Determine the [x, y] coordinate at the center of the cell enclosing the given text.  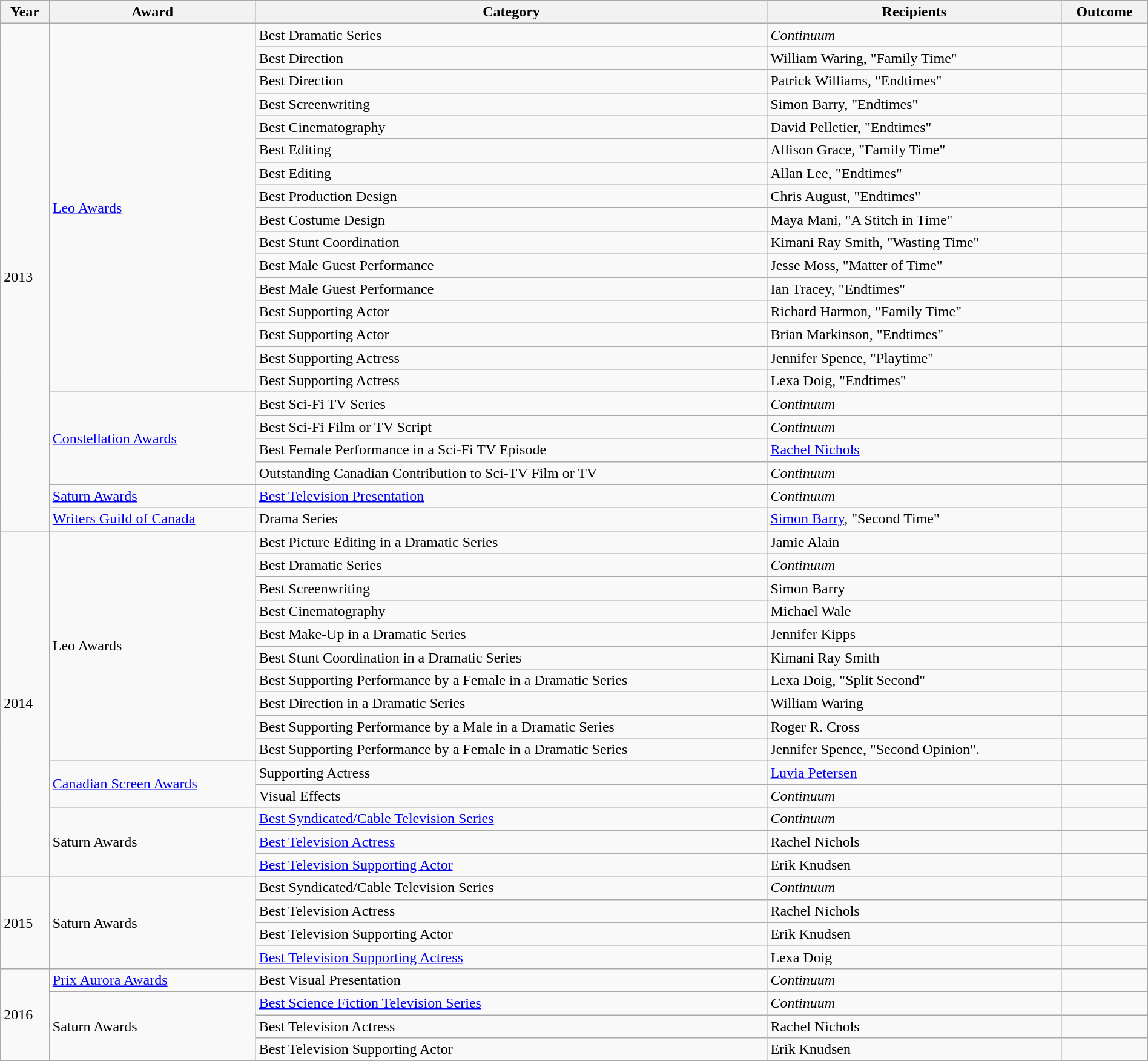
Drama Series [511, 519]
Best Costume Design [511, 219]
Lexa Doig, "Endtimes" [914, 381]
Best Picture Editing in a Dramatic Series [511, 542]
Award [153, 12]
Lexa Doig, "Split Second" [914, 681]
Best Stunt Coordination in a Dramatic Series [511, 657]
William Waring, "Family Time" [914, 58]
Constellation Awards [153, 438]
Best Stunt Coordination [511, 242]
Supporting Actress [511, 773]
Simon Barry [914, 588]
Allison Grace, "Family Time" [914, 150]
Jennifer Spence, "Second Opinion". [914, 750]
Chris August, "Endtimes" [914, 196]
Best Supporting Performance by a Male in a Dramatic Series [511, 727]
Jennifer Spence, "Playtime" [914, 358]
Ian Tracey, "Endtimes" [914, 289]
Jamie Alain [914, 542]
Roger R. Cross [914, 727]
Best Production Design [511, 196]
Best Television Supporting Actress [511, 957]
2015 [25, 922]
Year [25, 12]
Brian Markinson, "Endtimes" [914, 335]
Allan Lee, "Endtimes" [914, 173]
Jesse Moss, "Matter of Time" [914, 265]
David Pelletier, "Endtimes" [914, 127]
Best Direction in a Dramatic Series [511, 704]
Recipients [914, 12]
Outstanding Canadian Contribution to Sci-TV Film or TV [511, 473]
Category [511, 12]
Best Sci-Fi Film or TV Script [511, 427]
Patrick Williams, "Endtimes" [914, 81]
Maya Mani, "A Stitch in Time" [914, 219]
Jennifer Kipps [914, 634]
Simon Barry, "Endtimes" [914, 104]
2014 [25, 704]
Kimani Ray Smith, "Wasting Time" [914, 242]
Canadian Screen Awards [153, 784]
Best Female Performance in a Sci-Fi TV Episode [511, 450]
Writers Guild of Canada [153, 519]
Best Visual Presentation [511, 980]
Best Sci-Fi TV Series [511, 404]
Kimani Ray Smith [914, 657]
Luvia Petersen [914, 773]
2016 [25, 1014]
Simon Barry, "Second Time" [914, 519]
Best Science Fiction Television Series [511, 1003]
Outcome [1104, 12]
Lexa Doig [914, 957]
2013 [25, 277]
Prix Aurora Awards [153, 980]
Best Make-Up in a Dramatic Series [511, 634]
Richard Harmon, "Family Time" [914, 312]
William Waring [914, 704]
Visual Effects [511, 796]
Michael Wale [914, 611]
Best Television Presentation [511, 496]
